Detect which cell encompasses the target text, then output its (X, Y) center coordinate. 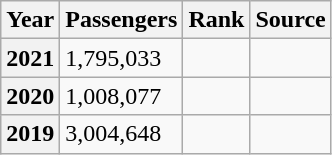
3,004,648 (122, 134)
Source (290, 20)
2021 (30, 58)
2019 (30, 134)
Passengers (122, 20)
Rank (216, 20)
Year (30, 20)
1,008,077 (122, 96)
1,795,033 (122, 58)
2020 (30, 96)
